Identify which cell holds the provided text, then report its (X, Y) central coordinate. 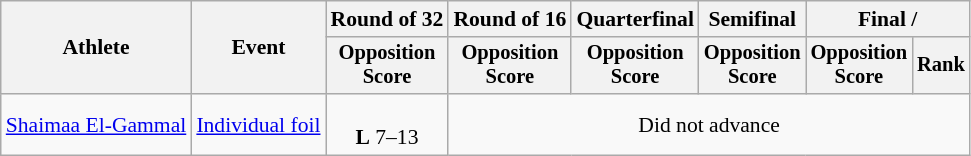
Semifinal (752, 19)
Individual foil (258, 124)
Quarterfinal (635, 19)
Did not advance (708, 124)
Shaimaa El-Gammal (96, 124)
L 7–13 (388, 124)
Event (258, 48)
Rank (941, 66)
Athlete (96, 48)
Round of 16 (510, 19)
Final / (888, 19)
Round of 32 (388, 19)
